For the text-containing cell, return its midpoint in (x, y) coordinate format. 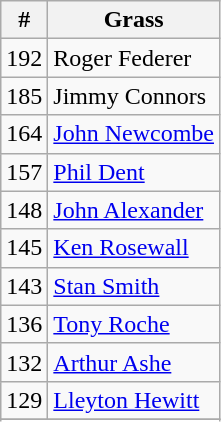
192 (24, 58)
John Alexander (134, 210)
136 (24, 324)
148 (24, 210)
Stan Smith (134, 286)
185 (24, 96)
157 (24, 172)
John Newcombe (134, 134)
Phil Dent (134, 172)
Ken Rosewall (134, 248)
145 (24, 248)
Jimmy Connors (134, 96)
# (24, 20)
Tony Roche (134, 324)
Lleyton Hewitt (134, 400)
143 (24, 286)
132 (24, 362)
Grass (134, 20)
129 (24, 400)
Roger Federer (134, 58)
164 (24, 134)
Arthur Ashe (134, 362)
